Scan for the cell matching the given text and deliver its (X, Y) coordinate at center. 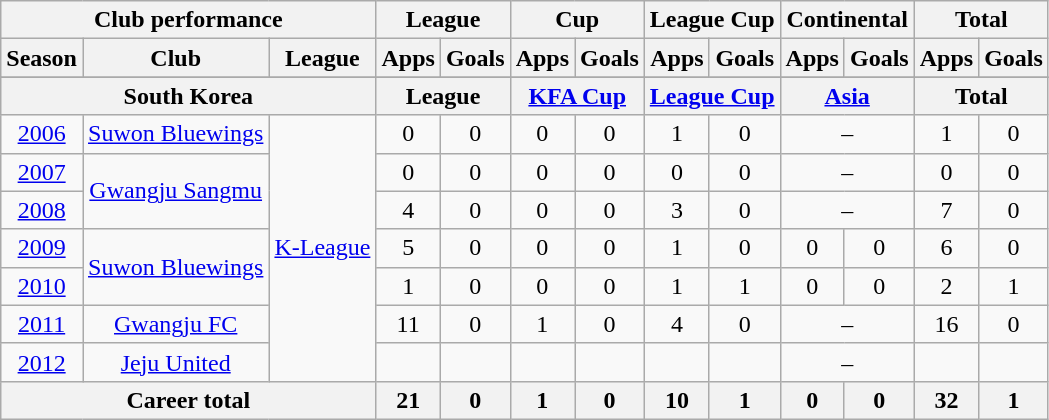
Season (42, 58)
2 (946, 286)
2011 (42, 324)
Club performance (188, 20)
2007 (42, 172)
2009 (42, 248)
21 (408, 400)
5 (408, 248)
7 (946, 210)
Gwangju Sangmu (175, 191)
Jeju United (175, 362)
3 (676, 210)
32 (946, 400)
Gwangju FC (175, 324)
KFA Cup (577, 96)
2008 (42, 210)
South Korea (188, 96)
Career total (188, 400)
2006 (42, 134)
Cup (577, 20)
11 (408, 324)
2012 (42, 362)
Asia (847, 96)
6 (946, 248)
10 (676, 400)
K-League (322, 248)
Club (175, 58)
Continental (847, 20)
2010 (42, 286)
16 (946, 324)
